Search for the cell housing the specified text and yield its [x, y] center coordinate. 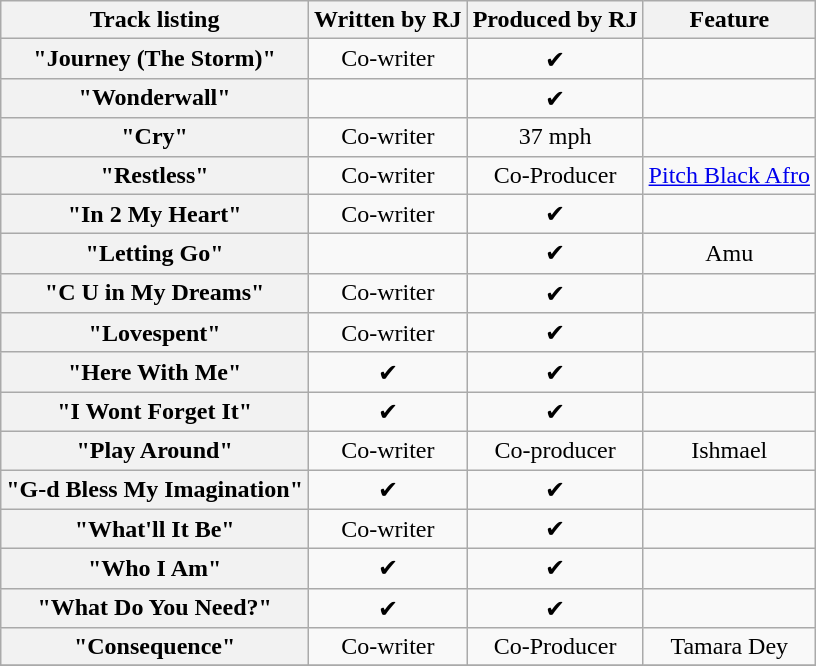
Feature [729, 20]
Pitch Black Afro [729, 175]
"Letting Go" [155, 254]
"G-d Bless My Imagination" [155, 490]
"In 2 My Heart" [155, 214]
Co-producer [555, 450]
Amu [729, 254]
"Consequence" [155, 647]
"What Do You Need?" [155, 608]
37 mph [555, 137]
Tamara Dey [729, 647]
Produced by RJ [555, 20]
"Lovespent" [155, 333]
Ishmael [729, 450]
"What'll It Be" [155, 529]
"Play Around" [155, 450]
"Journey (The Storm)" [155, 59]
"Restless" [155, 175]
"Here With Me" [155, 372]
"Cry" [155, 137]
"I Wont Forget It" [155, 412]
"Who I Am" [155, 569]
Track listing [155, 20]
"Wonderwall" [155, 98]
Written by RJ [388, 20]
"C U in My Dreams" [155, 293]
